Capture the cell that displays the provided text and extract its (x, y) central coordinate. 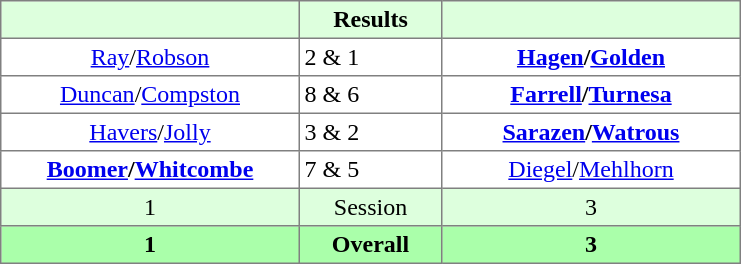
Session (370, 207)
7 & 5 (370, 170)
Hagen/Golden (591, 57)
Sarazen/Watrous (591, 132)
3 & 2 (370, 132)
Overall (370, 245)
Duncan/Compston (150, 95)
Boomer/Whitcombe (150, 170)
2 & 1 (370, 57)
Havers/Jolly (150, 132)
Farrell/Turnesa (591, 95)
Results (370, 20)
8 & 6 (370, 95)
Diegel/Mehlhorn (591, 170)
Ray/Robson (150, 57)
